Capture the cell that displays the provided text and extract its (x, y) central coordinate. 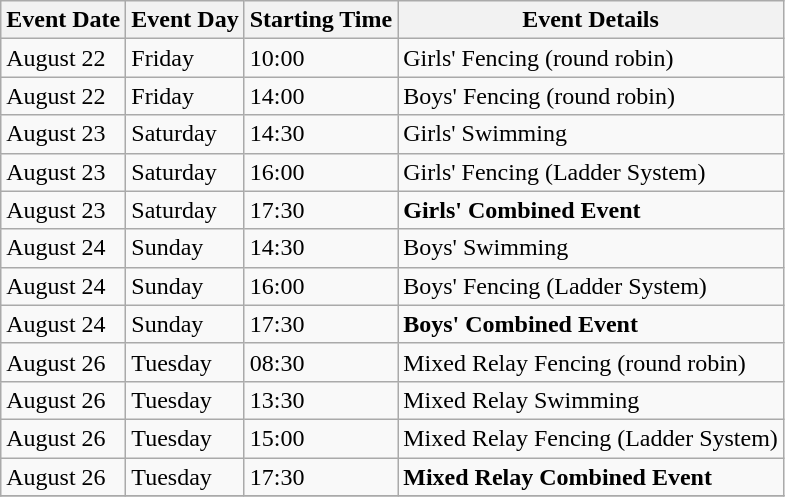
Event Details (591, 20)
Girls' Swimming (591, 134)
13:30 (321, 400)
Girls' Combined Event (591, 210)
Event Date (64, 20)
Mixed Relay Fencing (Ladder System) (591, 438)
Event Day (185, 20)
Boys' Combined Event (591, 324)
Starting Time (321, 20)
10:00 (321, 58)
Mixed Relay Combined Event (591, 477)
14:00 (321, 96)
08:30 (321, 362)
Girls' Fencing (round robin) (591, 58)
15:00 (321, 438)
Boys' Fencing (Ladder System) (591, 286)
Boys' Swimming (591, 248)
Girls' Fencing (Ladder System) (591, 172)
Boys' Fencing (round robin) (591, 96)
Mixed Relay Swimming (591, 400)
Mixed Relay Fencing (round robin) (591, 362)
